From the cell containing the given text, extract its center point as [x, y] coordinate. 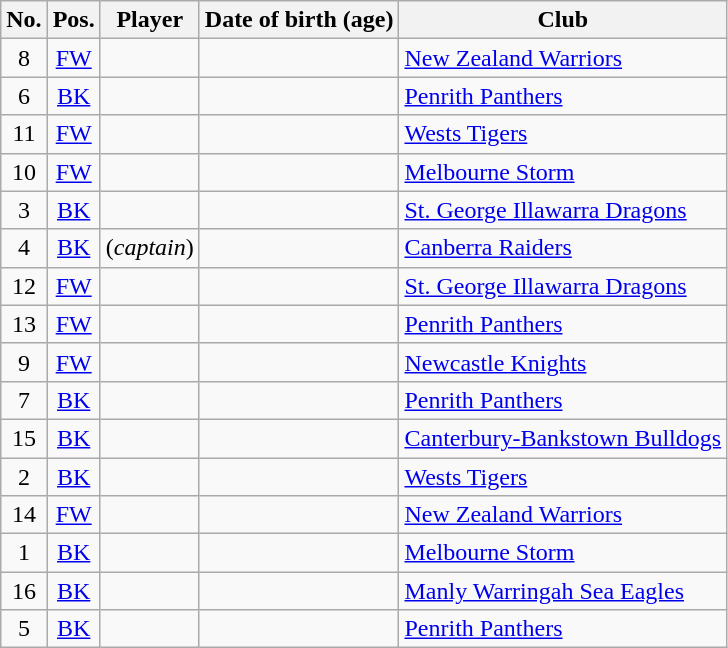
Pos. [74, 20]
10 [24, 172]
15 [24, 438]
Newcastle Knights [563, 362]
2 [24, 477]
Date of birth (age) [299, 20]
6 [24, 96]
13 [24, 324]
8 [24, 58]
Club [563, 20]
No. [24, 20]
3 [24, 210]
1 [24, 553]
Player [150, 20]
16 [24, 591]
Manly Warringah Sea Eagles [563, 591]
9 [24, 362]
Canberra Raiders [563, 248]
12 [24, 286]
14 [24, 515]
(captain) [150, 248]
7 [24, 400]
5 [24, 629]
4 [24, 248]
11 [24, 134]
Canterbury-Bankstown Bulldogs [563, 438]
